For the text-containing cell, return its midpoint in (x, y) coordinate format. 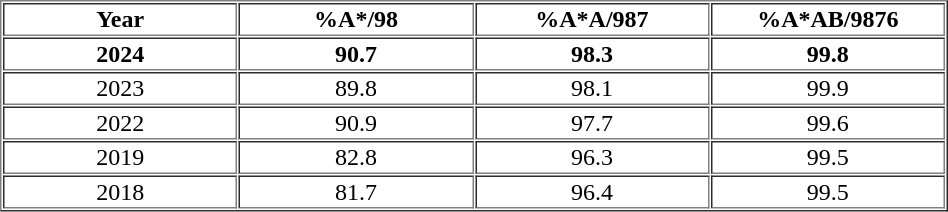
%A*AB/9876 (828, 20)
2023 (120, 88)
%A*A/987 (592, 20)
Year (120, 20)
96.3 (592, 158)
2018 (120, 192)
2022 (120, 122)
98.3 (592, 54)
2024 (120, 54)
90.9 (356, 122)
81.7 (356, 192)
96.4 (592, 192)
2019 (120, 158)
82.8 (356, 158)
97.7 (592, 122)
%A*/98 (356, 20)
90.7 (356, 54)
99.9 (828, 88)
99.8 (828, 54)
89.8 (356, 88)
98.1 (592, 88)
99.6 (828, 122)
